Return [X, Y] of the center of cell containing provided text 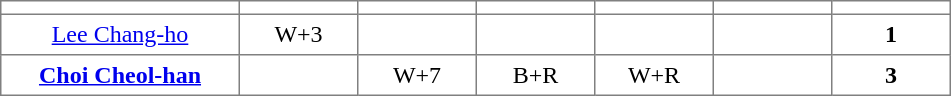
W+3 [298, 34]
W+R [654, 75]
B+R [535, 75]
W+7 [417, 75]
1 [891, 34]
3 [891, 75]
Choi Cheol-han [120, 75]
Lee Chang-ho [120, 34]
